Search for the cell housing the specified text and yield its (x, y) center coordinate. 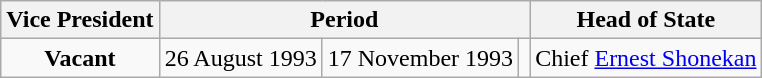
26 August 1993 (240, 58)
Vacant (80, 58)
Chief Ernest Shonekan (646, 58)
Vice President (80, 20)
Period (344, 20)
17 November 1993 (420, 58)
Head of State (646, 20)
